Determine the [x, y] coordinate at the center of the cell enclosing the given text.  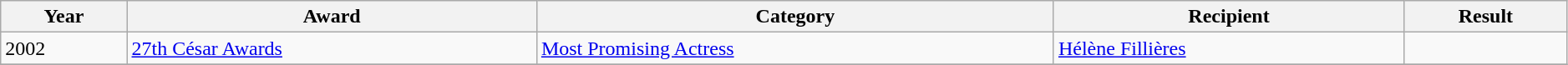
Year [63, 17]
Hélène Fillières [1228, 48]
Recipient [1228, 17]
Most Promising Actress [795, 48]
Category [795, 17]
2002 [63, 48]
Award [332, 17]
Result [1486, 17]
27th César Awards [332, 48]
